Identify which cell holds the provided text, then report its [x, y] central coordinate. 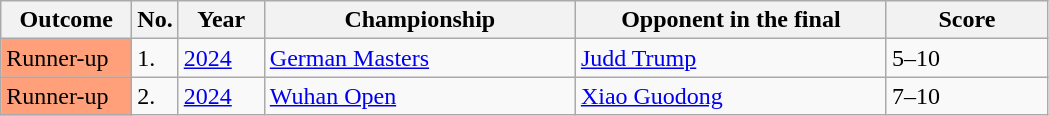
No. [155, 20]
Judd Trump [730, 58]
2. [155, 96]
Score [966, 20]
1. [155, 58]
Opponent in the final [730, 20]
Championship [420, 20]
5–10 [966, 58]
Year [221, 20]
Xiao Guodong [730, 96]
Outcome [66, 20]
Wuhan Open [420, 96]
7–10 [966, 96]
German Masters [420, 58]
